Detect which cell encompasses the target text, then output its [x, y] center coordinate. 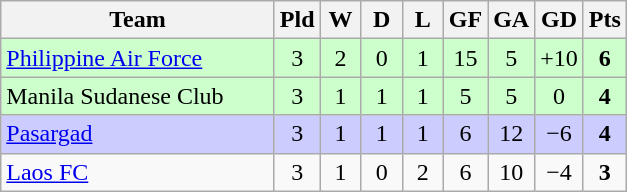
Pasargad [138, 134]
Laos FC [138, 172]
15 [465, 58]
Team [138, 20]
Pld [297, 20]
+10 [560, 58]
GA [512, 20]
Pts [604, 20]
GF [465, 20]
Philippine Air Force [138, 58]
Manila Sudanese Club [138, 96]
W [340, 20]
L [422, 20]
D [382, 20]
−6 [560, 134]
12 [512, 134]
GD [560, 20]
−4 [560, 172]
10 [512, 172]
